Pinpoint the cell where the given text exists, returning its [x, y] midpoint coordinate. 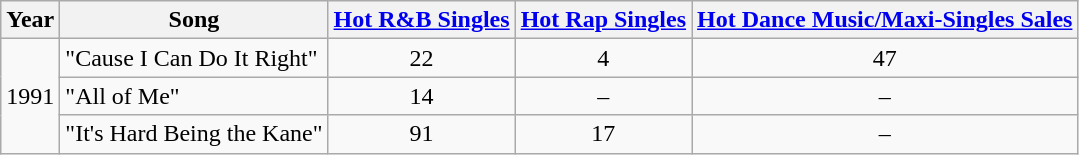
"Cause I Can Do It Right" [194, 58]
Hot R&B Singles [422, 20]
Hot Dance Music/Maxi-Singles Sales [885, 20]
91 [422, 134]
14 [422, 96]
4 [603, 58]
Song [194, 20]
Hot Rap Singles [603, 20]
1991 [30, 96]
47 [885, 58]
"All of Me" [194, 96]
"It's Hard Being the Kane" [194, 134]
22 [422, 58]
17 [603, 134]
Year [30, 20]
